Scan for the cell matching the given text and deliver its (x, y) coordinate at center. 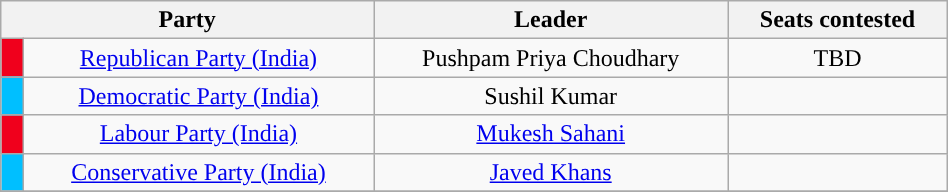
Javed Khans (551, 172)
Party (188, 20)
Sushil Kumar (551, 96)
TBD (838, 58)
Seats contested (838, 20)
Labour Party (India) (198, 134)
Democratic Party (India) (198, 96)
Republican Party (India) (198, 58)
Mukesh Sahani (551, 134)
Conservative Party (India) (198, 172)
Leader (551, 20)
Pushpam Priya Choudhary (551, 58)
